Extract the (x, y) coordinate from the center of the cell holding the provided text.  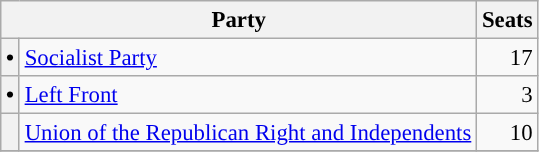
10 (508, 133)
17 (508, 58)
Socialist Party (248, 58)
3 (508, 95)
Seats (508, 20)
Union of the Republican Right and Independents (248, 133)
Party (239, 20)
Left Front (248, 95)
